Return [x, y] of the center of cell containing provided text 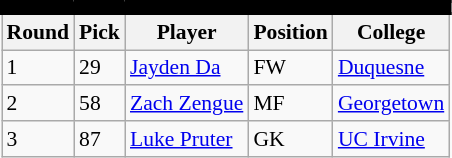
GK [290, 139]
Player [186, 32]
Pick [100, 32]
Round [38, 32]
Luke Pruter [186, 139]
Position [290, 32]
1 [38, 68]
College [391, 32]
MF [290, 104]
58 [100, 104]
Zach Zengue [186, 104]
29 [100, 68]
FW [290, 68]
87 [100, 139]
2 [38, 104]
Duquesne [391, 68]
UC Irvine [391, 139]
Georgetown [391, 104]
Jayden Da [186, 68]
3 [38, 139]
